Capture the cell that displays the provided text and extract its (x, y) central coordinate. 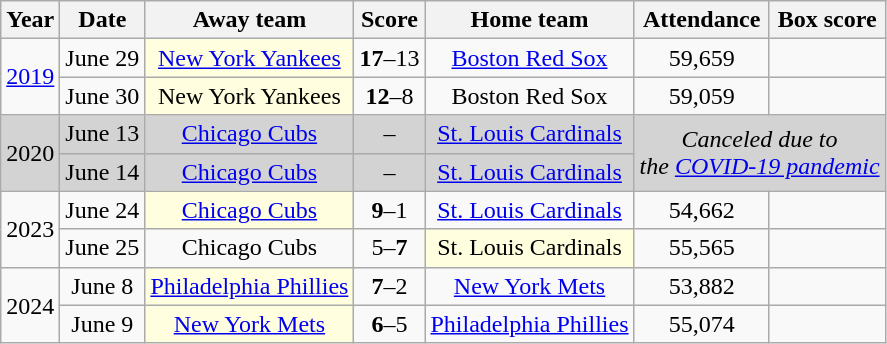
54,662 (702, 210)
59,059 (702, 96)
June 30 (102, 96)
Box score (827, 20)
17–13 (390, 58)
9–1 (390, 210)
2024 (30, 305)
55,074 (702, 324)
2023 (30, 229)
2019 (30, 77)
Score (390, 20)
2020 (30, 153)
7–2 (390, 286)
53,882 (702, 286)
6–5 (390, 324)
June 8 (102, 286)
Home team (530, 20)
Year (30, 20)
12–8 (390, 96)
59,659 (702, 58)
Canceled due tothe COVID-19 pandemic (760, 153)
June 14 (102, 172)
Date (102, 20)
Away team (250, 20)
5–7 (390, 248)
55,565 (702, 248)
June 25 (102, 248)
June 13 (102, 134)
June 24 (102, 210)
June 29 (102, 58)
June 9 (102, 324)
Attendance (702, 20)
